Provide the (X, Y) coordinate of the cell's center where the given text is located.  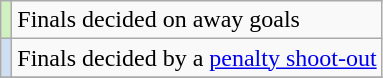
Finals decided by a penalty shoot-out (197, 58)
Finals decided on away goals (197, 20)
